Scan for the cell matching the given text and deliver its [X, Y] coordinate at center. 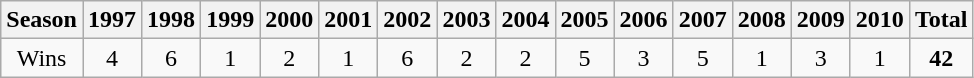
4 [112, 58]
Wins [42, 58]
2001 [348, 20]
1998 [172, 20]
1999 [230, 20]
2003 [466, 20]
2004 [526, 20]
42 [941, 58]
2007 [702, 20]
2000 [290, 20]
2002 [408, 20]
2009 [820, 20]
2008 [762, 20]
Total [941, 20]
Season [42, 20]
2006 [644, 20]
1997 [112, 20]
2005 [584, 20]
2010 [880, 20]
